Determine the (X, Y) coordinate at the center of the cell enclosing the given text.  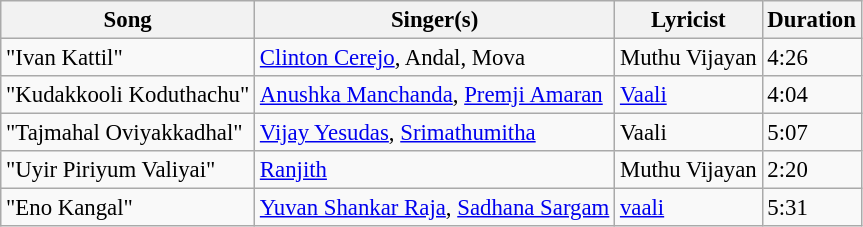
Anushka Manchanda, Premji Amaran (435, 95)
4:04 (812, 95)
5:31 (812, 208)
Ranjith (435, 170)
Lyricist (688, 20)
5:07 (812, 133)
Song (128, 20)
Yuvan Shankar Raja, Sadhana Sargam (435, 208)
"Ivan Kattil" (128, 58)
"Kudakkooli Koduthachu" (128, 95)
Vijay Yesudas, Srimathumitha (435, 133)
Clinton Cerejo, Andal, Mova (435, 58)
"Eno Kangal" (128, 208)
"Tajmahal Oviyakkadhal" (128, 133)
vaali (688, 208)
Duration (812, 20)
2:20 (812, 170)
4:26 (812, 58)
Singer(s) (435, 20)
"Uyir Piriyum Valiyai" (128, 170)
